Find where the given text appears and provide that cell's center as (X, Y) coordinate. 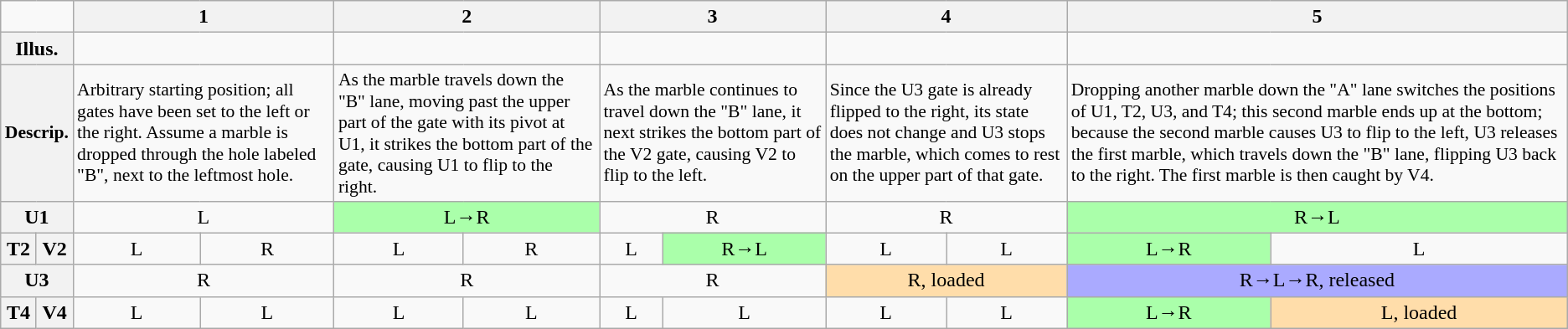
U3 (37, 280)
R→L→R, released (1318, 280)
U1 (37, 217)
4 (946, 17)
Descrip. (37, 132)
5 (1318, 17)
V4 (54, 312)
As the marble continues to travel down the "B" lane, it next strikes the bottom part of the V2 gate, causing V2 to flip to the left. (713, 132)
T2 (18, 249)
Illus. (37, 49)
3 (713, 17)
1 (204, 17)
2 (467, 17)
L, loaded (1419, 312)
T4 (18, 312)
V2 (54, 249)
R, loaded (946, 280)
